Detect which cell encompasses the target text, then output its (X, Y) center coordinate. 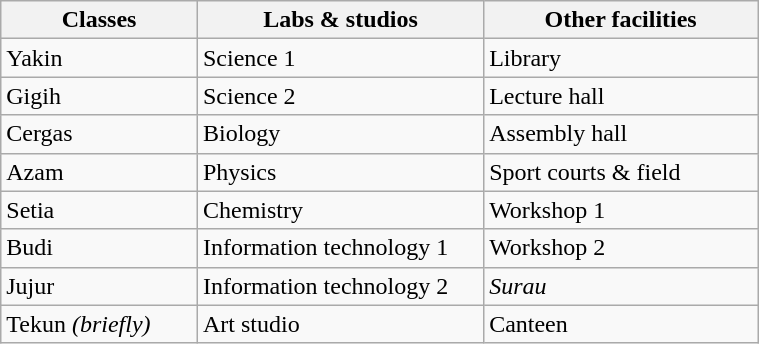
Tekun (briefly) (100, 324)
Information technology 1 (340, 248)
Labs & studios (340, 20)
Science 1 (340, 58)
Budi (100, 248)
Jujur (100, 286)
Yakin (100, 58)
Sport courts & field (621, 172)
Lecture hall (621, 96)
Library (621, 58)
Workshop 2 (621, 248)
Setia (100, 210)
Classes (100, 20)
Science 2 (340, 96)
Biology (340, 134)
Gigih (100, 96)
Canteen (621, 324)
Other facilities (621, 20)
Workshop 1 (621, 210)
Art studio (340, 324)
Physics (340, 172)
Cergas (100, 134)
Chemistry (340, 210)
Surau (621, 286)
Azam (100, 172)
Assembly hall (621, 134)
Information technology 2 (340, 286)
